From the cell containing the given text, extract its center point as (X, Y) coordinate. 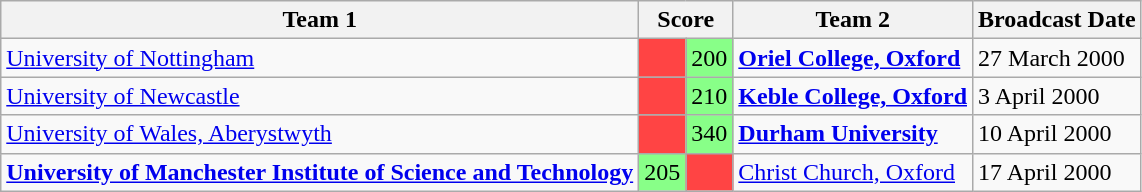
27 March 2000 (1058, 58)
University of Newcastle (320, 96)
Broadcast Date (1058, 20)
10 April 2000 (1058, 134)
University of Wales, Aberystwyth (320, 134)
205 (662, 172)
University of Nottingham (320, 58)
Christ Church, Oxford (853, 172)
Keble College, Oxford (853, 96)
Team 2 (853, 20)
University of Manchester Institute of Science and Technology (320, 172)
Oriel College, Oxford (853, 58)
Score (686, 20)
Team 1 (320, 20)
340 (710, 134)
17 April 2000 (1058, 172)
200 (710, 58)
Durham University (853, 134)
210 (710, 96)
3 April 2000 (1058, 96)
